Output the [X, Y] coordinate of the center of the cell containing the given text.  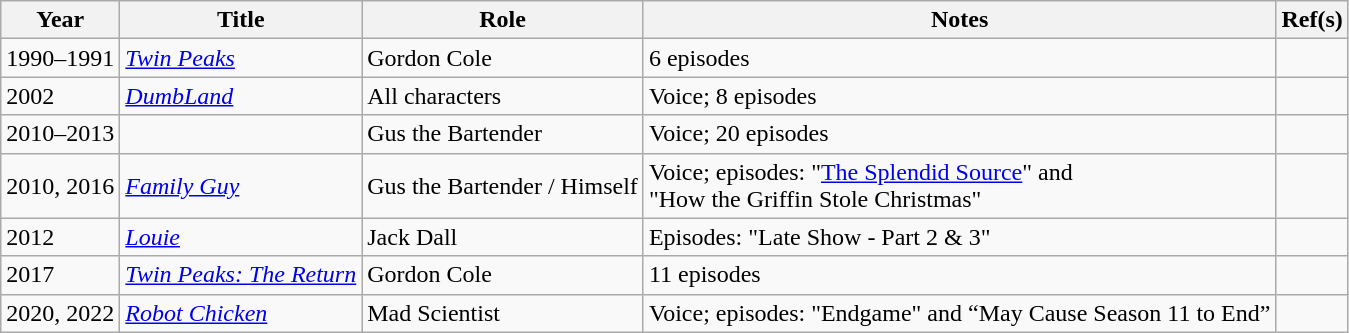
Ref(s) [1312, 20]
Notes [960, 20]
Mad Scientist [503, 313]
Robot Chicken [241, 313]
Role [503, 20]
1990–1991 [60, 58]
Family Guy [241, 186]
Gus the Bartender / Himself [503, 186]
All characters [503, 96]
Gus the Bartender [503, 134]
Voice; episodes: "Endgame" and “May Cause Season 11 to End” [960, 313]
2012 [60, 237]
11 episodes [960, 275]
6 episodes [960, 58]
Title [241, 20]
Jack Dall [503, 237]
Voice; 8 episodes [960, 96]
2017 [60, 275]
2020, 2022 [60, 313]
DumbLand [241, 96]
Twin Peaks [241, 58]
Voice; 20 episodes [960, 134]
Year [60, 20]
2002 [60, 96]
Twin Peaks: The Return [241, 275]
2010–2013 [60, 134]
Louie [241, 237]
Episodes: "Late Show - Part 2 & 3" [960, 237]
Voice; episodes: "The Splendid Source" and "How the Griffin Stole Christmas" [960, 186]
2010, 2016 [60, 186]
